Scan for the cell matching the given text and deliver its [x, y] coordinate at center. 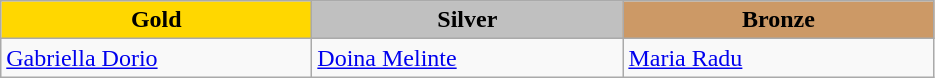
Gabriella Dorio [156, 58]
Maria Radu [778, 58]
Bronze [778, 20]
Gold [156, 20]
Doina Melinte [468, 58]
Silver [468, 20]
